Determine the (X, Y) coordinate at the center of the cell enclosing the given text.  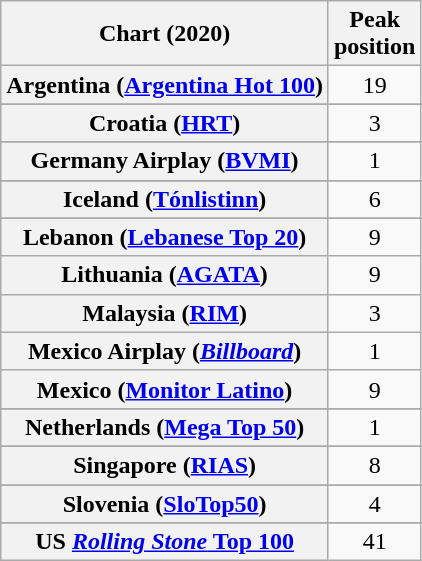
Singapore (RIAS) (165, 465)
Netherlands (Mega Top 50) (165, 427)
41 (374, 542)
Iceland (Tónlistinn) (165, 199)
Slovenia (SloTop50) (165, 503)
Germany Airplay (BVMI) (165, 161)
Lebanon (Lebanese Top 20) (165, 237)
4 (374, 503)
Lithuania (AGATA) (165, 275)
US Rolling Stone Top 100 (165, 542)
8 (374, 465)
Malaysia (RIM) (165, 313)
Argentina (Argentina Hot 100) (165, 85)
Peakposition (374, 34)
6 (374, 199)
Mexico Airplay (Billboard) (165, 351)
19 (374, 85)
Croatia (HRT) (165, 123)
Chart (2020) (165, 34)
Mexico (Monitor Latino) (165, 389)
